Determine the (X, Y) coordinate at the center of the cell enclosing the given text.  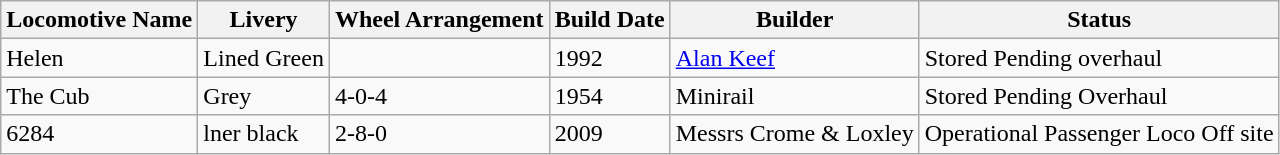
Build Date (610, 20)
Helen (100, 58)
1992 (610, 58)
2-8-0 (439, 134)
Wheel Arrangement (439, 20)
4-0-4 (439, 96)
Alan Keef (794, 58)
Stored Pending overhaul (1099, 58)
Grey (264, 96)
6284 (100, 134)
2009 (610, 134)
Locomotive Name (100, 20)
Status (1099, 20)
Builder (794, 20)
1954 (610, 96)
lner black (264, 134)
Minirail (794, 96)
Operational Passenger Loco Off site (1099, 134)
Lined Green (264, 58)
Stored Pending Overhaul (1099, 96)
Livery (264, 20)
The Cub (100, 96)
Messrs Crome & Loxley (794, 134)
